Locate the cell with the specified text and output its (X, Y) center coordinate. 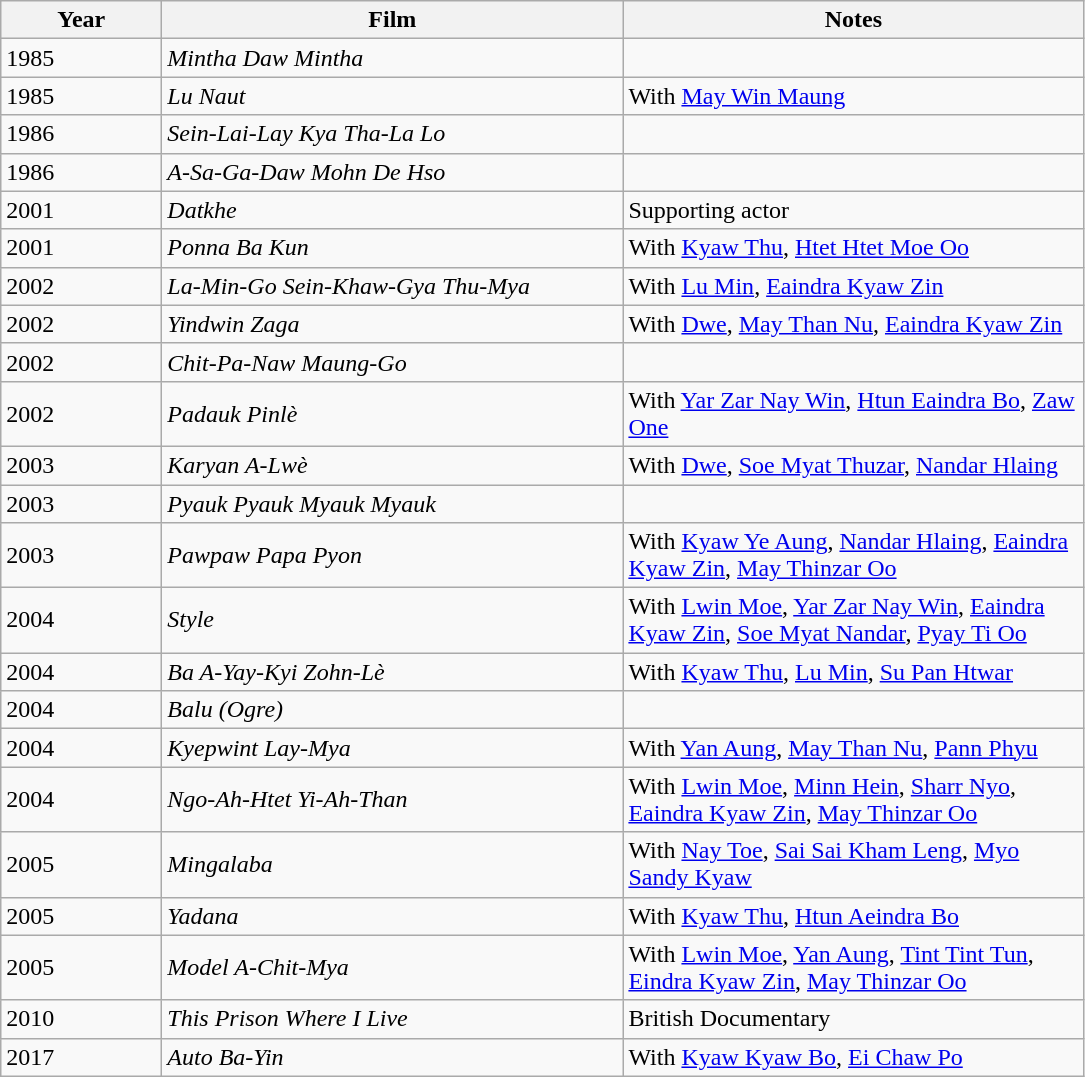
With Dwe, May Than Nu, Eaindra Kyaw Zin (854, 324)
Ba A-Yay-Kyi Zohn-Lè (392, 672)
Pyauk Pyauk Myauk Myauk (392, 503)
This Prison Where I Live (392, 1019)
Datkhe (392, 210)
Padauk Pinlè (392, 414)
Yadana (392, 916)
Film (392, 20)
With May Win Maung (854, 96)
With Kyaw Thu, Lu Min, Su Pan Htwar (854, 672)
Ponna Ba Kun (392, 248)
Karyan A-Lwè (392, 465)
Supporting actor (854, 210)
2017 (82, 1057)
A-Sa-Ga-Daw Mohn De Hso (392, 172)
With Kyaw Thu, Htet Htet Moe Oo (854, 248)
With Dwe, Soe Myat Thuzar, Nandar Hlaing (854, 465)
Year (82, 20)
Chit-Pa-Naw Maung-Go (392, 362)
Notes (854, 20)
With Lu Min, Eaindra Kyaw Zin (854, 286)
Lu Naut (392, 96)
With Lwin Moe, Yan Aung, Tint Tint Tun, Eindra Kyaw Zin, May Thinzar Oo (854, 968)
Sein-Lai-Lay Kya Tha-La Lo (392, 134)
Kyepwint Lay-Mya (392, 748)
La-Min-Go Sein-Khaw-Gya Thu-Mya (392, 286)
Ngo-Ah-Htet Yi-Ah-Than (392, 800)
Pawpaw Papa Pyon (392, 556)
With Lwin Moe, Yar Zar Nay Win, Eaindra Kyaw Zin, Soe Myat Nandar, Pyay Ti Oo (854, 620)
Auto Ba-Yin (392, 1057)
With Lwin Moe, Minn Hein, Sharr Nyo, Eaindra Kyaw Zin, May Thinzar Oo (854, 800)
With Yan Aung, May Than Nu, Pann Phyu (854, 748)
Mintha Daw Mintha (392, 58)
Mingalaba (392, 864)
2010 (82, 1019)
Style (392, 620)
With Kyaw Ye Aung, Nandar Hlaing, Eaindra Kyaw Zin, May Thinzar Oo (854, 556)
British Documentary (854, 1019)
With Kyaw Kyaw Bo, Ei Chaw Po (854, 1057)
Model A-Chit-Mya (392, 968)
Balu (Ogre) (392, 710)
With Nay Toe, Sai Sai Kham Leng, Myo Sandy Kyaw (854, 864)
With Kyaw Thu, Htun Aeindra Bo (854, 916)
With Yar Zar Nay Win, Htun Eaindra Bo, Zaw One (854, 414)
Yindwin Zaga (392, 324)
